Determine the [x, y] coordinate at the center of the cell enclosing the given text.  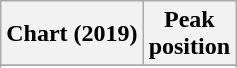
Chart (2019) [72, 34]
Peakposition [189, 34]
